Find where the given text appears and provide that cell's center as [x, y] coordinate. 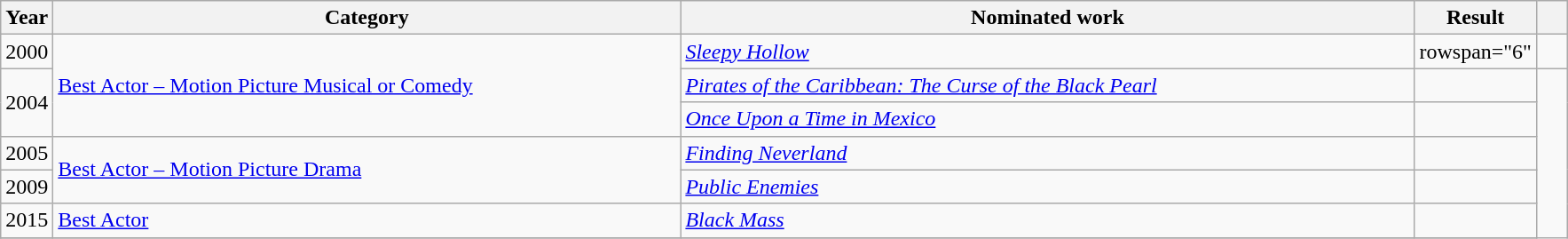
Best Actor – Motion Picture Drama [367, 170]
Sleepy Hollow [1047, 52]
rowspan="6" [1476, 52]
Best Actor – Motion Picture Musical or Comedy [367, 85]
Pirates of the Caribbean: The Curse of the Black Pearl [1047, 85]
Category [367, 18]
2009 [27, 187]
2005 [27, 153]
2000 [27, 52]
Best Actor [367, 220]
Year [27, 18]
Finding Neverland [1047, 153]
Public Enemies [1047, 187]
2004 [27, 102]
Once Upon a Time in Mexico [1047, 119]
2015 [27, 220]
Black Mass [1047, 220]
Result [1476, 18]
Nominated work [1047, 18]
